Find where the given text appears and provide that cell's center as [x, y] coordinate. 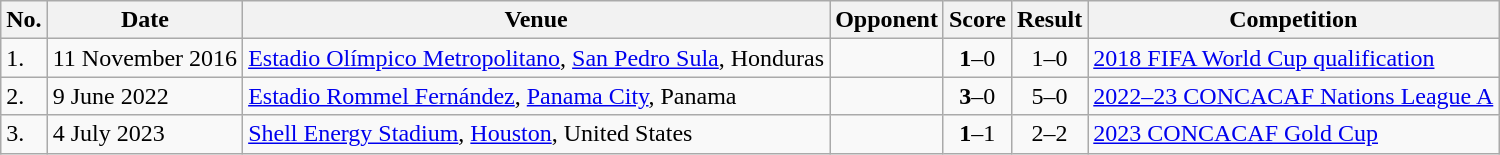
Estadio Olímpico Metropolitano, San Pedro Sula, Honduras [536, 58]
2–2 [1049, 134]
11 November 2016 [144, 58]
9 June 2022 [144, 96]
2022–23 CONCACAF Nations League A [1294, 96]
2. [24, 96]
5–0 [1049, 96]
Shell Energy Stadium, Houston, United States [536, 134]
2018 FIFA World Cup qualification [1294, 58]
1–1 [977, 134]
Competition [1294, 20]
Score [977, 20]
Venue [536, 20]
Result [1049, 20]
Date [144, 20]
3. [24, 134]
Estadio Rommel Fernández, Panama City, Panama [536, 96]
1. [24, 58]
2023 CONCACAF Gold Cup [1294, 134]
No. [24, 20]
4 July 2023 [144, 134]
Opponent [887, 20]
3–0 [977, 96]
